Extract the [X, Y] coordinate from the center of the cell holding the provided text.  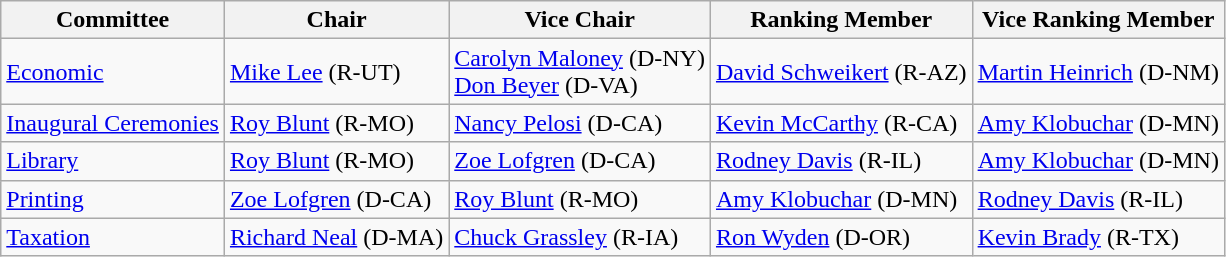
Taxation [113, 237]
Richard Neal (D-MA) [336, 237]
David Schweikert (R-AZ) [841, 72]
Chair [336, 20]
Vice Ranking Member [1098, 20]
Library [113, 161]
Committee [113, 20]
Ranking Member [841, 20]
Printing [113, 199]
Nancy Pelosi (D-CA) [580, 123]
Economic [113, 72]
Vice Chair [580, 20]
Chuck Grassley (R-IA) [580, 237]
Inaugural Ceremonies [113, 123]
Martin Heinrich (D-NM) [1098, 72]
Mike Lee (R-UT) [336, 72]
Ron Wyden (D-OR) [841, 237]
Kevin Brady (R-TX) [1098, 237]
Kevin McCarthy (R-CA) [841, 123]
Carolyn Maloney (D-NY) Don Beyer (D-VA) [580, 72]
